Identify which cell holds the provided text, then report its (X, Y) central coordinate. 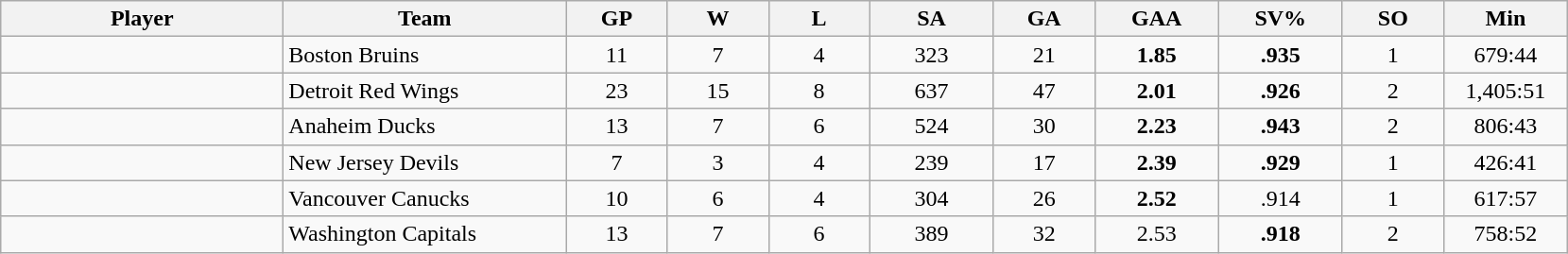
SA (932, 19)
Detroit Red Wings (425, 91)
1.85 (1157, 55)
2.52 (1157, 198)
Anaheim Ducks (425, 127)
30 (1043, 127)
.943 (1280, 127)
2.39 (1157, 162)
Player (142, 19)
Washington Capitals (425, 234)
304 (932, 198)
679:44 (1505, 55)
2.53 (1157, 234)
Min (1505, 19)
11 (616, 55)
26 (1043, 198)
806:43 (1505, 127)
15 (718, 91)
Boston Bruins (425, 55)
617:57 (1505, 198)
2.23 (1157, 127)
.918 (1280, 234)
23 (616, 91)
Team (425, 19)
.914 (1280, 198)
8 (818, 91)
47 (1043, 91)
.935 (1280, 55)
L (818, 19)
GAA (1157, 19)
389 (932, 234)
17 (1043, 162)
21 (1043, 55)
1,405:51 (1505, 91)
637 (932, 91)
SO (1393, 19)
.929 (1280, 162)
2.01 (1157, 91)
426:41 (1505, 162)
524 (932, 127)
GA (1043, 19)
323 (932, 55)
Vancouver Canucks (425, 198)
GP (616, 19)
758:52 (1505, 234)
239 (932, 162)
3 (718, 162)
New Jersey Devils (425, 162)
10 (616, 198)
32 (1043, 234)
SV% (1280, 19)
.926 (1280, 91)
W (718, 19)
